Output the (X, Y) coordinate of the center of the cell containing the given text.  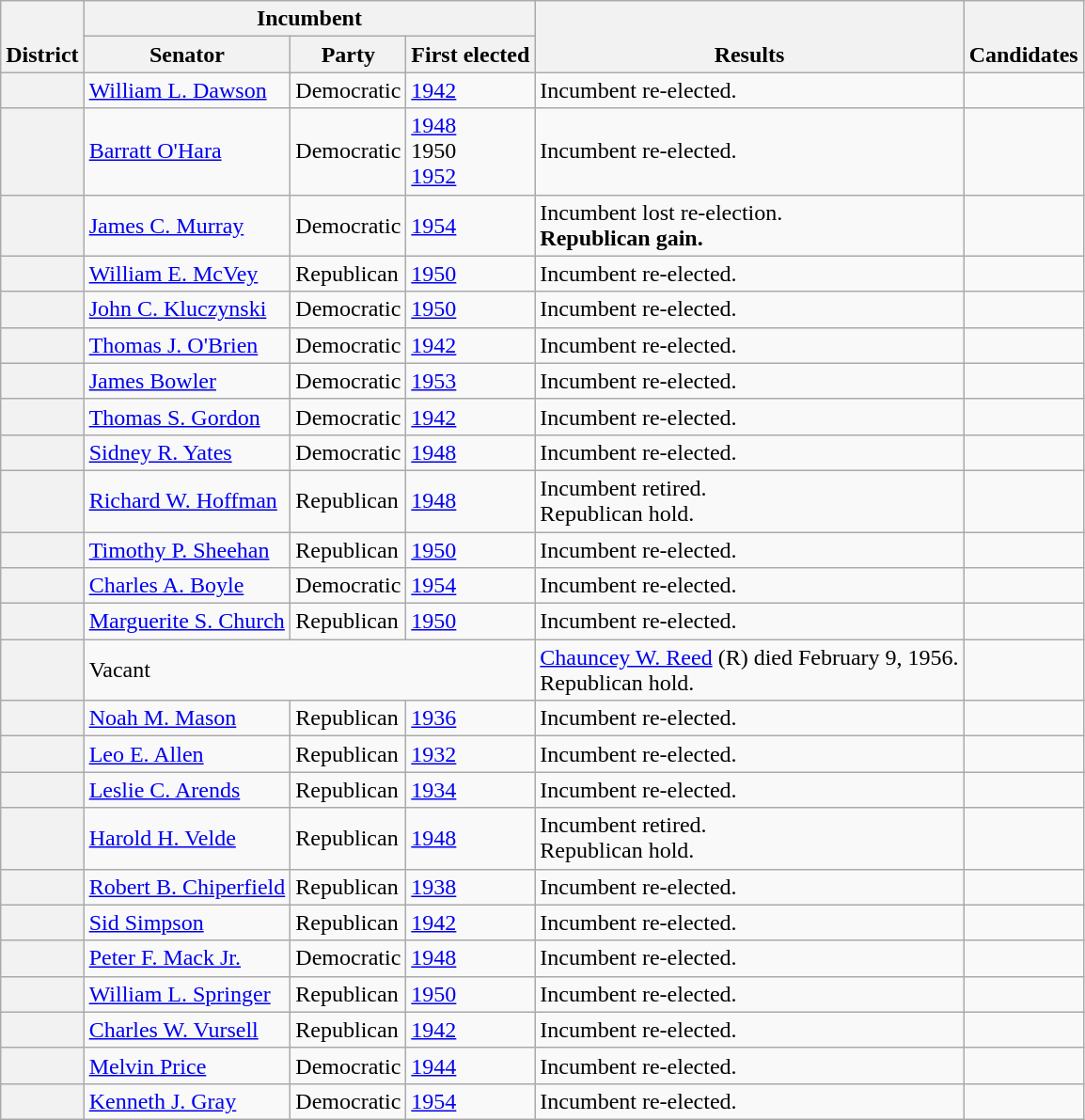
1944 (470, 1065)
Kenneth J. Gray (187, 1101)
Marguerite S. Church (187, 622)
Robert B. Chiperfield (187, 887)
1932 (470, 754)
Richard W. Hoffman (187, 500)
Noah M. Mason (187, 718)
1938 (470, 887)
Vacant (309, 670)
James Bowler (187, 381)
19481950 1952 (470, 151)
Barratt O'Hara (187, 151)
Leslie C. Arends (187, 790)
Sidney R. Yates (187, 452)
Harold H. Velde (187, 839)
William E. McVey (187, 274)
Leo E. Allen (187, 754)
1953 (470, 381)
John C. Kluczynski (187, 309)
William L. Dawson (187, 90)
Chauncey W. Reed (R) died February 9, 1956.Republican hold. (749, 670)
Sid Simpson (187, 923)
Thomas S. Gordon (187, 417)
Results (749, 37)
Candidates (1023, 37)
Melvin Price (187, 1065)
1934 (470, 790)
1936 (470, 718)
Charles A. Boyle (187, 586)
Incumbent lost re-election.Republican gain. (749, 226)
Party (348, 55)
District (42, 37)
Senator (187, 55)
Timothy P. Sheehan (187, 550)
Charles W. Vursell (187, 1030)
Peter F. Mack Jr. (187, 958)
William L. Springer (187, 994)
James C. Murray (187, 226)
First elected (470, 55)
Incumbent (309, 19)
Thomas J. O'Brien (187, 345)
